Provide the (X, Y) coordinate of the cell's center where the given text is located.  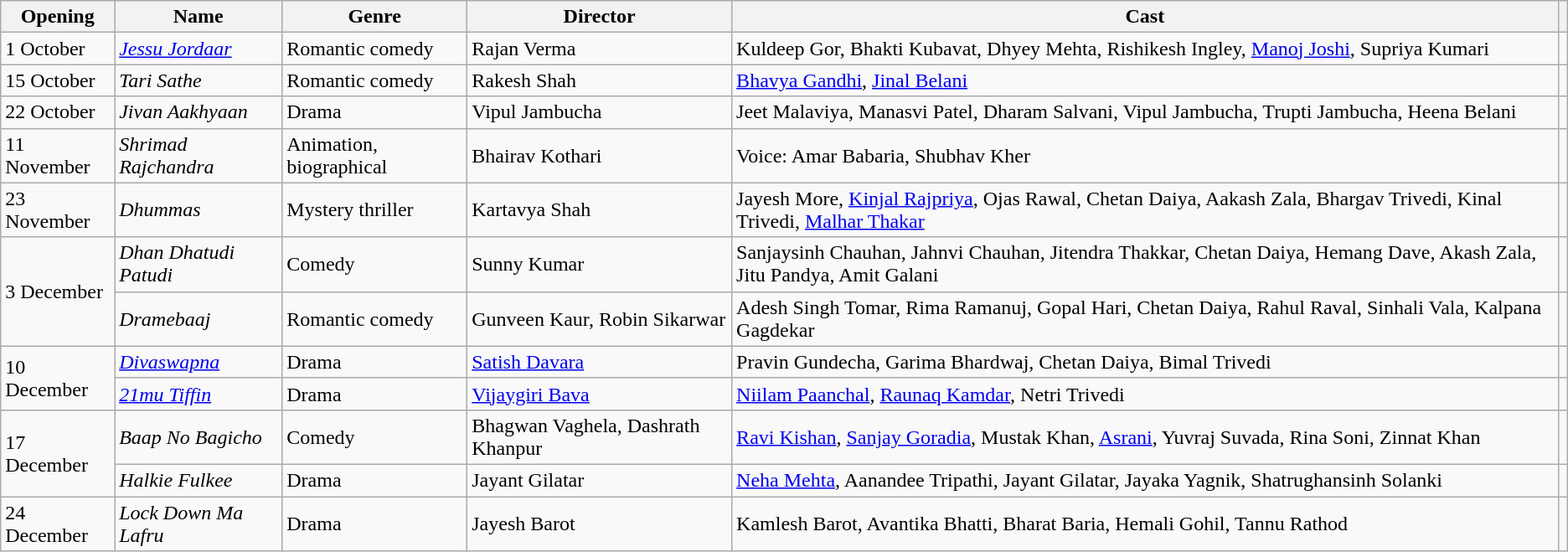
10 December (58, 378)
23 November (58, 209)
21mu Tiffin (199, 394)
Lock Down Ma Lafru (199, 523)
Bhairav Kothari (600, 156)
22 October (58, 112)
Adesh Singh Tomar, Rima Ramanuj, Gopal Hari, Chetan Daiya, Rahul Raval, Sinhali Vala, Kalpana Gagdekar (1146, 318)
Dramebaaj (199, 318)
11 November (58, 156)
Rajan Verma (600, 49)
Baap No Bagicho (199, 437)
Opening (58, 17)
Neha Mehta, Aanandee Tripathi, Jayant Gilatar, Jayaka Yagnik, Shatrughansinh Solanki (1146, 480)
Voice: Amar Babaria, Shubhav Kher (1146, 156)
Genre (375, 17)
Jayesh Barot (600, 523)
Dhan Dhatudi Patudi (199, 265)
15 October (58, 80)
Jivan Aakhyaan (199, 112)
Bhavya Gandhi, Jinal Belani (1146, 80)
Halkie Fulkee (199, 480)
Dhummas (199, 209)
Vijaygiri Bava (600, 394)
Tari Sathe (199, 80)
Jessu Jordaar (199, 49)
Animation, biographical (375, 156)
Jayesh More, Kinjal Rajpriya, Ojas Rawal, Chetan Daiya, Aakash Zala, Bhargav Trivedi, Kinal Trivedi, Malhar Thakar (1146, 209)
24 December (58, 523)
Ravi Kishan, Sanjay Goradia, Mustak Khan, Asrani, Yuvraj Suvada, Rina Soni, Zinnat Khan (1146, 437)
Kamlesh Barot, Avantika Bhatti, Bharat Baria, Hemali Gohil, Tannu Rathod (1146, 523)
Name (199, 17)
Gunveen Kaur, Robin Sikarwar (600, 318)
Bhagwan Vaghela, Dashrath Khanpur (600, 437)
Sanjaysinh Chauhan, Jahnvi Chauhan, Jitendra Thakkar, Chetan Daiya, Hemang Dave, Akash Zala, Jitu Pandya, Amit Galani (1146, 265)
Sunny Kumar (600, 265)
Rakesh Shah (600, 80)
Kartavya Shah (600, 209)
Pravin Gundecha, Garima Bhardwaj, Chetan Daiya, Bimal Trivedi (1146, 362)
Niilam Paanchal, Raunaq Kamdar, Netri Trivedi (1146, 394)
Mystery thriller (375, 209)
Divaswapna (199, 362)
Satish Davara (600, 362)
Kuldeep Gor, Bhakti Kubavat, Dhyey Mehta, Rishikesh Ingley, Manoj Joshi, Supriya Kumari (1146, 49)
17 December (58, 452)
Vipul Jambucha (600, 112)
Jeet Malaviya, Manasvi Patel, Dharam Salvani, Vipul Jambucha, Trupti Jambucha, Heena Belani (1146, 112)
Shrimad Rajchandra (199, 156)
3 December (58, 291)
Cast (1146, 17)
Jayant Gilatar (600, 480)
1 October (58, 49)
Director (600, 17)
